Find where the given text appears and provide that cell's center as [X, Y] coordinate. 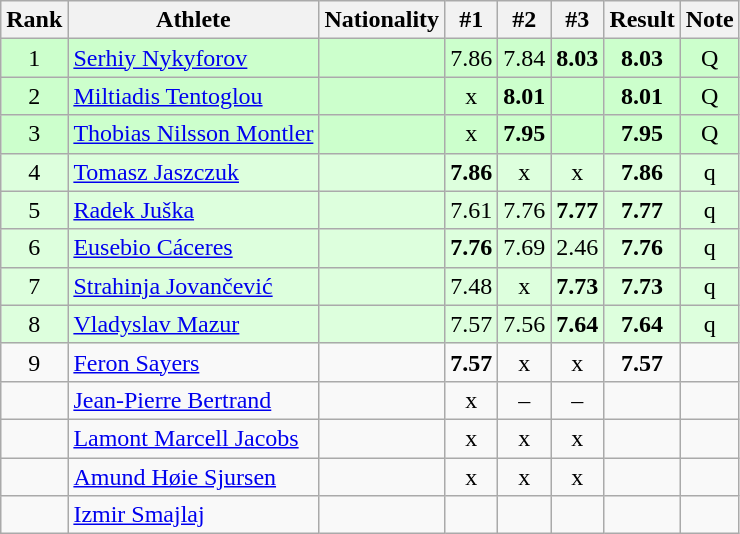
Nationality [382, 20]
Note [710, 20]
#3 [578, 20]
3 [34, 134]
5 [34, 210]
Eusebio Cáceres [194, 248]
Serhiy Nykyforov [194, 58]
Rank [34, 20]
7 [34, 286]
Jean-Pierre Bertrand [194, 400]
2 [34, 96]
7.48 [472, 286]
Izmir Smajlaj [194, 515]
6 [34, 248]
Feron Sayers [194, 362]
#1 [472, 20]
Miltiadis Tentoglou [194, 96]
7.84 [524, 58]
Strahinja Jovančević [194, 286]
Athlete [194, 20]
8 [34, 324]
7.61 [472, 210]
7.56 [524, 324]
Radek Juška [194, 210]
Tomasz Jaszczuk [194, 172]
#2 [524, 20]
4 [34, 172]
Vladyslav Mazur [194, 324]
9 [34, 362]
Thobias Nilsson Montler [194, 134]
1 [34, 58]
7.69 [524, 248]
Lamont Marcell Jacobs [194, 438]
Amund Høie Sjursen [194, 477]
2.46 [578, 248]
Result [642, 20]
